Find where the given text appears and provide that cell's center as (x, y) coordinate. 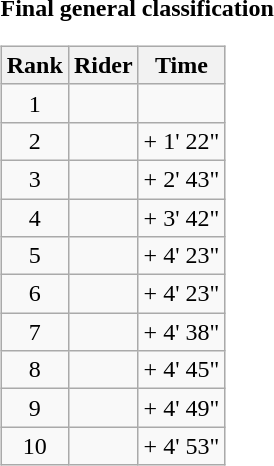
Rank (34, 65)
Time (182, 65)
8 (34, 370)
2 (34, 141)
+ 4' 38" (182, 332)
9 (34, 408)
4 (34, 217)
+ 1' 22" (182, 141)
+ 3' 42" (182, 217)
1 (34, 103)
7 (34, 332)
3 (34, 179)
6 (34, 294)
10 (34, 446)
5 (34, 256)
+ 4' 45" (182, 370)
+ 4' 49" (182, 408)
+ 2' 43" (182, 179)
Rider (103, 65)
+ 4' 53" (182, 446)
